Capture the cell that displays the provided text and extract its (x, y) central coordinate. 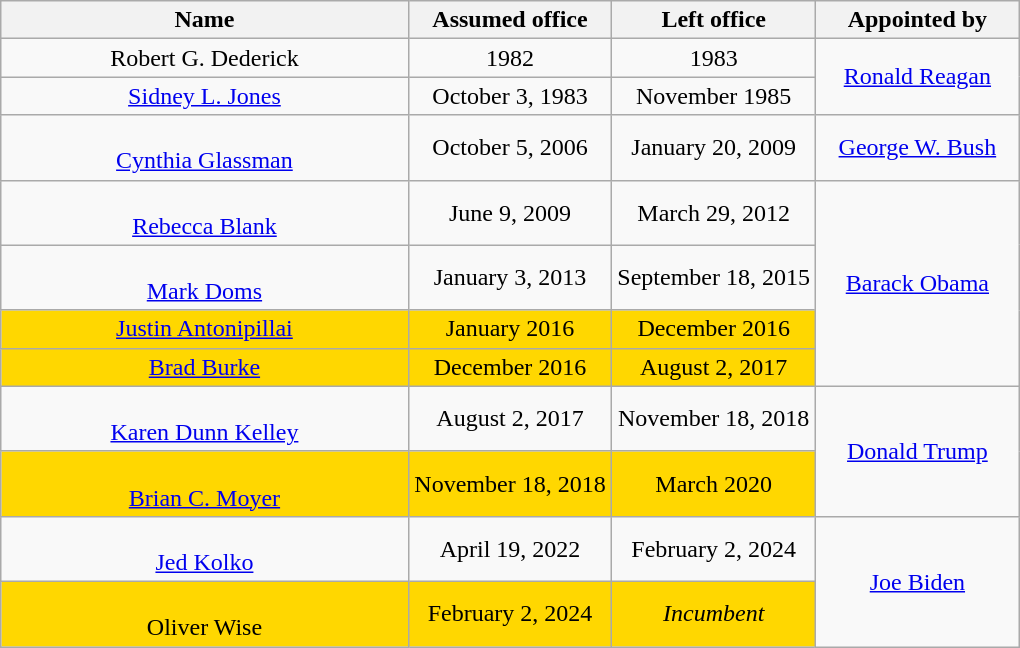
Sidney L. Jones (204, 96)
October 3, 1983 (510, 96)
Left office (714, 20)
Oliver Wise (204, 614)
Jed Kolko (204, 548)
1983 (714, 58)
Cynthia Glassman (204, 148)
Brian C. Moyer (204, 484)
November 1985 (714, 96)
Rebecca Blank (204, 212)
January 2016 (510, 329)
Appointed by (918, 20)
Assumed office (510, 20)
March 2020 (714, 484)
Joe Biden (918, 581)
Barack Obama (918, 283)
Karen Dunn Kelley (204, 418)
Brad Burke (204, 367)
April 19, 2022 (510, 548)
1982 (510, 58)
March 29, 2012 (714, 212)
Donald Trump (918, 451)
January 3, 2013 (510, 278)
June 9, 2009 (510, 212)
Ronald Reagan (918, 77)
Incumbent (714, 614)
Robert G. Dederick (204, 58)
October 5, 2006 (510, 148)
Mark Doms (204, 278)
September 18, 2015 (714, 278)
Justin Antonipillai (204, 329)
January 20, 2009 (714, 148)
George W. Bush (918, 148)
Name (204, 20)
